Output the [X, Y] coordinate of the center of the cell containing the given text.  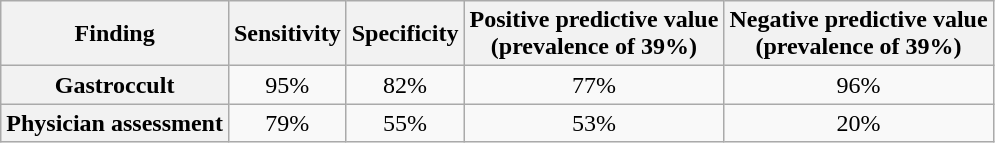
Specificity [405, 34]
Sensitivity [287, 34]
55% [405, 123]
Finding [115, 34]
79% [287, 123]
95% [287, 85]
Physician assessment [115, 123]
77% [594, 85]
Negative predictive value(prevalence of 39%) [858, 34]
Gastroccult [115, 85]
Positive predictive value(prevalence of 39%) [594, 34]
20% [858, 123]
82% [405, 85]
53% [594, 123]
96% [858, 85]
